Find where the given text appears and provide that cell's center as (x, y) coordinate. 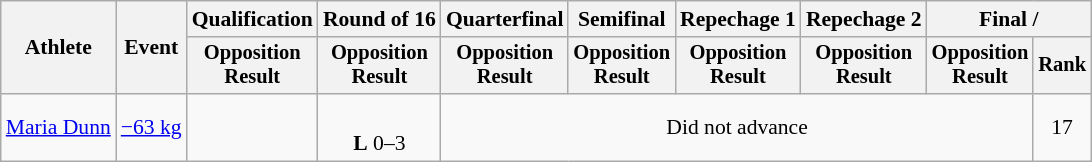
L 0–3 (380, 128)
Qualification (252, 19)
Repechage 1 (738, 19)
Round of 16 (380, 19)
−63 kg (152, 128)
Did not advance (737, 128)
Repechage 2 (864, 19)
Maria Dunn (58, 128)
Rank (1062, 66)
Final / (1009, 19)
Athlete (58, 48)
Semifinal (622, 19)
Quarterfinal (505, 19)
17 (1062, 128)
Event (152, 48)
